For the text-containing cell, return its midpoint in [x, y] coordinate format. 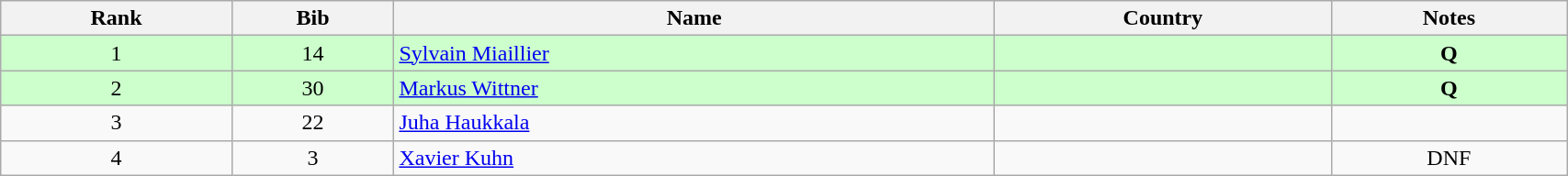
Xavier Kuhn [694, 158]
DNF [1449, 158]
4 [117, 158]
14 [312, 53]
Notes [1449, 18]
Juha Haukkala [694, 123]
30 [312, 88]
Bib [312, 18]
1 [117, 53]
22 [312, 123]
Sylvain Miaillier [694, 53]
Country [1163, 18]
Name [694, 18]
2 [117, 88]
Rank [117, 18]
Markus Wittner [694, 88]
